Return [X, Y] of the center of cell containing provided text 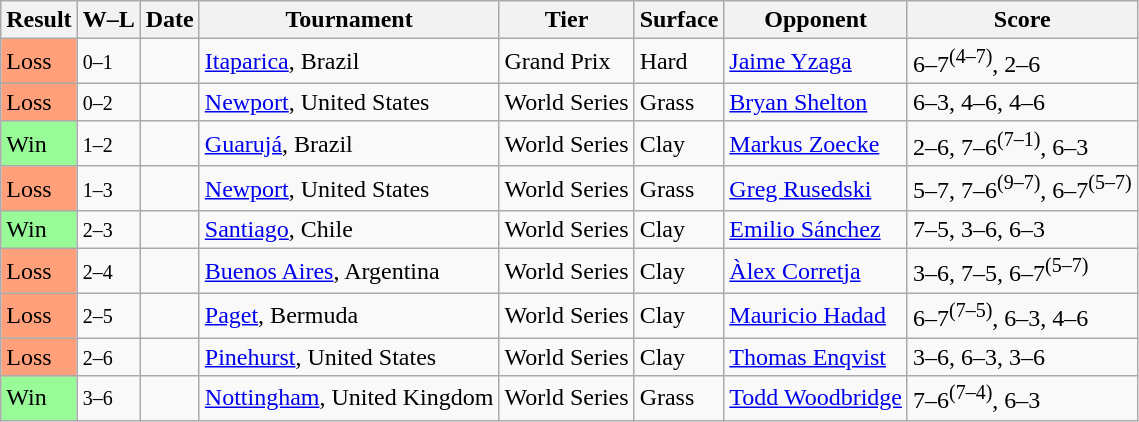
2–4 [108, 272]
Santiago, Chile [349, 230]
Grand Prix [566, 62]
Nottingham, United Kingdom [349, 398]
3–6, 7–5, 6–7(5–7) [1022, 272]
2–3 [108, 230]
Tournament [349, 20]
7–6(7–4), 6–3 [1022, 398]
Greg Rusedski [816, 188]
Paget, Bermuda [349, 316]
6–7(7–5), 6–3, 4–6 [1022, 316]
Opponent [816, 20]
Bryan Shelton [816, 102]
Hard [679, 62]
Result [39, 20]
3–6 [108, 398]
Pinehurst, United States [349, 357]
Tier [566, 20]
7–5, 3–6, 6–3 [1022, 230]
Emilio Sánchez [816, 230]
Thomas Enqvist [816, 357]
0–2 [108, 102]
Mauricio Hadad [816, 316]
Buenos Aires, Argentina [349, 272]
Date [170, 20]
2–6 [108, 357]
Score [1022, 20]
Todd Woodbridge [816, 398]
6–7(4–7), 2–6 [1022, 62]
1–3 [108, 188]
Markus Zoecke [816, 144]
1–2 [108, 144]
Guarujá, Brazil [349, 144]
2–5 [108, 316]
6–3, 4–6, 4–6 [1022, 102]
5–7, 7–6(9–7), 6–7(5–7) [1022, 188]
2–6, 7–6(7–1), 6–3 [1022, 144]
Jaime Yzaga [816, 62]
3–6, 6–3, 3–6 [1022, 357]
0–1 [108, 62]
W–L [108, 20]
Itaparica, Brazil [349, 62]
Àlex Corretja [816, 272]
Surface [679, 20]
